Detect which cell encompasses the target text, then output its (X, Y) center coordinate. 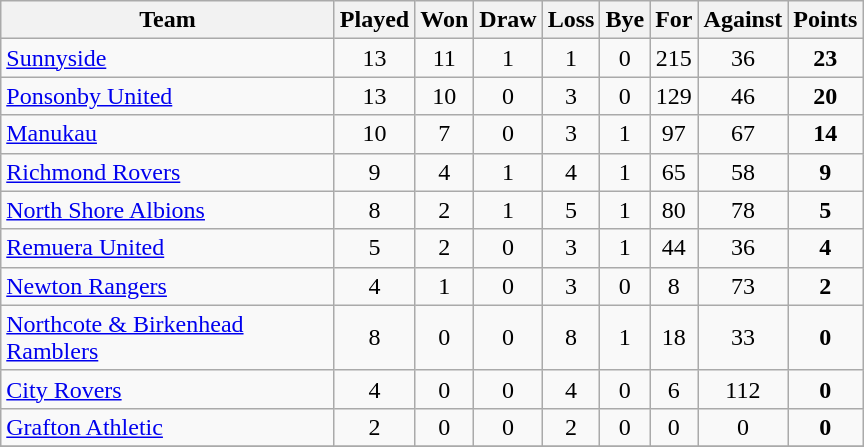
11 (444, 58)
7 (444, 134)
33 (743, 338)
44 (674, 248)
Against (743, 20)
129 (674, 96)
20 (826, 96)
Northcote & Birkenhead Ramblers (168, 338)
Played (374, 20)
For (674, 20)
Points (826, 20)
18 (674, 338)
23 (826, 58)
Remuera United (168, 248)
Grafton Athletic (168, 427)
67 (743, 134)
Richmond Rovers (168, 172)
97 (674, 134)
112 (743, 389)
Bye (625, 20)
City Rovers (168, 389)
65 (674, 172)
73 (743, 286)
Ponsonby United (168, 96)
Manukau (168, 134)
Loss (571, 20)
58 (743, 172)
80 (674, 210)
46 (743, 96)
14 (826, 134)
6 (674, 389)
78 (743, 210)
Newton Rangers (168, 286)
Draw (508, 20)
North Shore Albions (168, 210)
Sunnyside (168, 58)
Won (444, 20)
Team (168, 20)
215 (674, 58)
